For the text-containing cell, return its midpoint in [x, y] coordinate format. 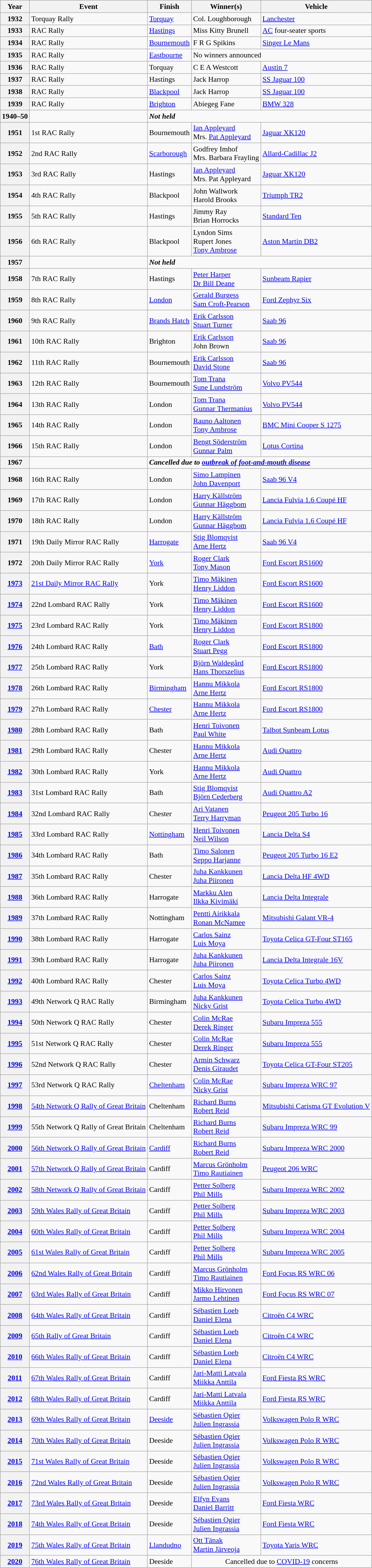
25th Lombard RAC Rally [88, 667]
2nd RAC Rally [88, 154]
1957 [15, 263]
1985 [15, 834]
1968 [15, 479]
16th RAC Rally [88, 479]
56th Network Q Rally of Great Britain [88, 1148]
1983 [15, 793]
15th RAC Rally [88, 446]
Year [15, 6]
Peugeot 205 Turbo 16 [317, 814]
74th Wales Rally of Great Britain [88, 1524]
52nd Network Q RAC Rally [88, 1065]
Allard-Cadillac J2 [317, 154]
32nd Lombard RAC Rally [88, 814]
58th Network Q Rally of Great Britain [88, 1190]
20th Daily Mirror RAC Rally [88, 563]
17th RAC Rally [88, 500]
Lanchester [317, 19]
Col. Loughborough [226, 19]
2013 [15, 1420]
Audi Quattro A2 [317, 793]
Toyota Celica GT-Four ST165 [317, 939]
2007 [15, 1294]
54th Network Q Rally of Great Britain [88, 1106]
28th Lombard RAC Rally [88, 730]
Stig Blomqvist Arne Hertz [226, 542]
24th Lombard RAC Rally [88, 646]
1990 [15, 939]
65th Rally of Great Britain [88, 1336]
BMW 328 [317, 104]
1st RAC Rally [88, 133]
2009 [15, 1336]
57th Network Q Rally of Great Britain [88, 1169]
69th Wales Rally of Great Britain [88, 1420]
23rd Lombard RAC Rally [88, 626]
2008 [15, 1315]
1960 [15, 321]
39th Lombard RAC Rally [88, 960]
61st Wales Rally of Great Britain [88, 1253]
29th Lombard RAC Rally [88, 751]
F R G Spikins [226, 43]
John Wallwork Harold Brooks [226, 196]
Erik Carlsson David Stone [226, 362]
1994 [15, 1022]
Henri Toivonen Neil Wilson [226, 834]
1992 [15, 981]
2006 [15, 1273]
1962 [15, 362]
62nd Wales Rally of Great Britain [88, 1273]
72nd Wales Rally of Great Britain [88, 1483]
Llandudno [170, 1545]
Toyota Yaris WRC [317, 1545]
Subaru Impreza WRC 97 [317, 1085]
1955 [15, 216]
Subaru Impreza WRC 2005 [317, 1253]
Stig Blomqvist Björn Cederberg [226, 793]
66th Wales Rally of Great Britain [88, 1357]
7th RAC Rally [88, 279]
3rd RAC Rally [88, 174]
Subaru Impreza WRC 2004 [317, 1232]
1932 [15, 19]
1975 [15, 626]
1974 [15, 604]
Gerald Burgess Sam Croft-Pearson [226, 300]
1973 [15, 584]
Ford Focus RS WRC 06 [317, 1273]
Triumph TR2 [317, 196]
Armin Schwarz Denis Giraudet [226, 1065]
Erik Carlsson John Brown [226, 342]
1982 [15, 772]
Markku Alen Ilkka Kivimäki [226, 897]
2016 [15, 1483]
1952 [15, 154]
Jimmy Ray Brian Horrocks [226, 216]
1977 [15, 667]
76th Wales Rally of Great Britain [88, 1562]
Eastbourne [170, 55]
19th Daily Mirror RAC Rally [88, 542]
Aston Martin DB2 [317, 241]
2004 [15, 1232]
Mitsubishi Galant VR-4 [317, 918]
2000 [15, 1148]
14th RAC Rally [88, 425]
27th Lombard RAC Rally [88, 709]
1986 [15, 855]
Finish [170, 6]
2018 [15, 1524]
35th Lombard RAC Rally [88, 876]
Erik Carlsson Stuart Turner [226, 321]
Subaru Impreza WRC 2000 [317, 1148]
49th Network Q RAC Rally [88, 1002]
Elfyn Evans Daniel Barritt [226, 1503]
1995 [15, 1044]
Peter Harper Dr Bill Deane [226, 279]
Pentti Airikkala Ronan McNamee [226, 918]
2019 [15, 1545]
50th Network Q RAC Rally [88, 1022]
1999 [15, 1127]
Bengt Söderström Gunnar Palm [226, 446]
2002 [15, 1190]
Roger Clark Stuart Pegg [226, 646]
Lotus Cortina [317, 446]
64th Wales Rally of Great Britain [88, 1315]
1966 [15, 446]
Godfrey Imhof Mrs. Barbara Frayling [226, 154]
1934 [15, 43]
1958 [15, 279]
Simo Lampinen John Davenport [226, 479]
Lancia Delta S4 [317, 834]
37th Lombard RAC Rally [88, 918]
70th Wales Rally of Great Britain [88, 1441]
Lancia Delta HF 4WD [317, 876]
Peugeot 206 WRC [317, 1169]
13th RAC Rally [88, 404]
40th Lombard RAC Rally [88, 981]
2015 [15, 1461]
Roger Clark Tony Mason [226, 563]
Lancia Delta Integrale [317, 897]
Mitsubishi Carisma GT Evolution V [317, 1106]
Ford Zephyr Six [317, 300]
Austin 7 [317, 67]
4th RAC Rally [88, 196]
Subaru Impreza WRC 2003 [317, 1210]
38th Lombard RAC Rally [88, 939]
2014 [15, 1441]
34th Lombard RAC Rally [88, 855]
59th Wales Rally of Great Britain [88, 1210]
1933 [15, 31]
Scarborough [170, 154]
Subaru Impreza WRC 2002 [317, 1190]
10th RAC Rally [88, 342]
2017 [15, 1503]
Cancelled due to COVID-19 concerns [282, 1562]
1956 [15, 241]
73rd Wales Rally of Great Britain [88, 1503]
1972 [15, 563]
63rd Wales Rally of Great Britain [88, 1294]
22nd Lombard RAC Rally [88, 604]
6th RAC Rally [88, 241]
31st Lombard RAC Rally [88, 793]
33rd Lombard RAC Rally [88, 834]
1964 [15, 404]
1978 [15, 688]
26th Lombard RAC Rally [88, 688]
36th Lombard RAC Rally [88, 897]
Ari Vatanen Terry Harryman [226, 814]
2011 [15, 1378]
2001 [15, 1169]
1939 [15, 104]
1988 [15, 897]
Talbot Sunbeam Lotus [317, 730]
Lancia Delta Integrale 16V [317, 960]
Lyndon Sims Rupert Jones Tony Ambrose [226, 241]
Toyota Celica GT-Four ST205 [317, 1065]
18th RAC Rally [88, 521]
55th Network Q Rally of Great Britain [88, 1127]
1984 [15, 814]
1997 [15, 1085]
1951 [15, 133]
Standard Ten [317, 216]
12th RAC Rally [88, 384]
No winners announced [282, 55]
1937 [15, 80]
Juha Kankkunen Nicky Grist [226, 1002]
Miss Kitty Brunell [226, 31]
1987 [15, 876]
1936 [15, 67]
1965 [15, 425]
67th Wales Rally of Great Britain [88, 1378]
2005 [15, 1253]
1989 [15, 918]
1967 [15, 463]
8th RAC Rally [88, 300]
Brands Hatch [170, 321]
1954 [15, 196]
Torquay Rally [88, 19]
1993 [15, 1002]
21st Daily Mirror RAC Rally [88, 584]
Vehicle [317, 6]
Timo Salonen Seppo Harjanne [226, 855]
1938 [15, 92]
Colin McRae Nicky Grist [226, 1085]
C E A Westcott [226, 67]
1963 [15, 384]
2012 [15, 1399]
11th RAC Rally [88, 362]
1998 [15, 1106]
Abiegeg Fane [226, 104]
1969 [15, 500]
1935 [15, 55]
Henri Toivonen Paul White [226, 730]
AC four-seater sports [317, 31]
Subaru Impreza WRC 99 [317, 1127]
1961 [15, 342]
1959 [15, 300]
BMC Mini Cooper S 1275 [317, 425]
Winner(s) [226, 6]
Tom Trana Gunnar Thermanius [226, 404]
1979 [15, 709]
53rd Network Q RAC Rally [88, 1085]
1981 [15, 751]
Event [88, 6]
2003 [15, 1210]
68th Wales Rally of Great Britain [88, 1399]
Ford Focus RS WRC 07 [317, 1294]
1971 [15, 542]
71st Wales Rally of Great Britain [88, 1461]
1980 [15, 730]
60th Wales Rally of Great Britain [88, 1232]
1940–50 [15, 116]
Ott Tänak Martin Järveoja [226, 1545]
Tom Trana Sune Lundström [226, 384]
Rauno Aaltonen Tony Ambrose [226, 425]
51st Network Q RAC Rally [88, 1044]
Mikko Hirvonen Jarmo Lehtinen [226, 1294]
9th RAC Rally [88, 321]
1991 [15, 960]
1976 [15, 646]
Cancelled due to outbreak of foot-and-mouth disease [260, 463]
Peugeot 205 Turbo 16 E2 [317, 855]
Singer Le Mans [317, 43]
Björn Waldegård Hans Thorszelius [226, 667]
1970 [15, 521]
2020 [15, 1562]
1996 [15, 1065]
2010 [15, 1357]
75th Wales Rally of Great Britain [88, 1545]
30th Lombard RAC Rally [88, 772]
5th RAC Rally [88, 216]
Sunbeam Rapier [317, 279]
1953 [15, 174]
